Find where the given text appears and provide that cell's center as (x, y) coordinate. 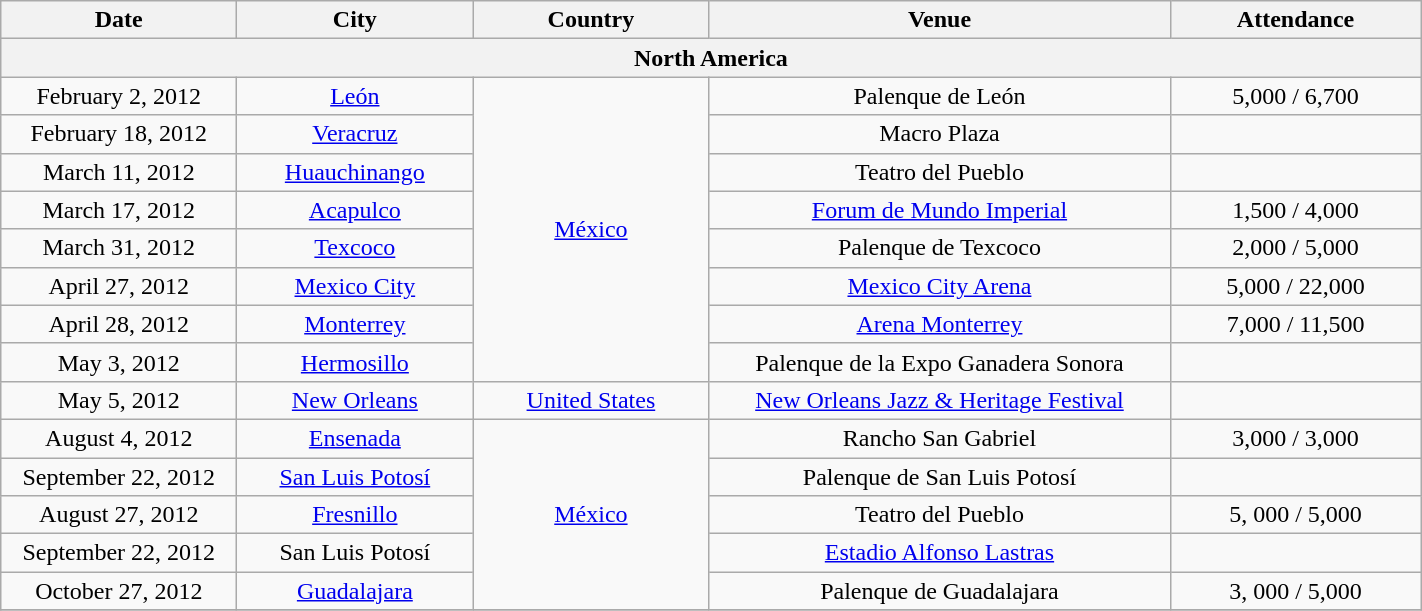
Palenque de San Luis Potosí (940, 477)
Ensenada (355, 438)
February 18, 2012 (119, 134)
Acapulco (355, 210)
Country (591, 20)
3,000 / 3,000 (1296, 438)
North America (711, 58)
Rancho San Gabriel (940, 438)
May 3, 2012 (119, 362)
February 2, 2012 (119, 96)
Veracruz (355, 134)
7,000 / 11,500 (1296, 324)
Estadio Alfonso Lastras (940, 553)
New Orleans (355, 400)
Monterrey (355, 324)
Huauchinango (355, 172)
March 31, 2012 (119, 248)
León (355, 96)
Guadalajara (355, 591)
August 4, 2012 (119, 438)
Mexico City (355, 286)
Hermosillo (355, 362)
United States (591, 400)
April 27, 2012 (119, 286)
3, 000 / 5,000 (1296, 591)
Palenque de la Expo Ganadera Sonora (940, 362)
October 27, 2012 (119, 591)
March 11, 2012 (119, 172)
April 28, 2012 (119, 324)
2,000 / 5,000 (1296, 248)
March 17, 2012 (119, 210)
Palenque de Guadalajara (940, 591)
Arena Monterrey (940, 324)
Mexico City Arena (940, 286)
Forum de Mundo Imperial (940, 210)
New Orleans Jazz & Heritage Festival (940, 400)
Attendance (1296, 20)
5,000 / 6,700 (1296, 96)
5,000 / 22,000 (1296, 286)
Date (119, 20)
Macro Plaza (940, 134)
Fresnillo (355, 515)
1,500 / 4,000 (1296, 210)
5, 000 / 5,000 (1296, 515)
Palenque de Texcoco (940, 248)
Palenque de León (940, 96)
August 27, 2012 (119, 515)
May 5, 2012 (119, 400)
Venue (940, 20)
Texcoco (355, 248)
City (355, 20)
